Determine the [X, Y] coordinate at the center of the cell enclosing the given text.  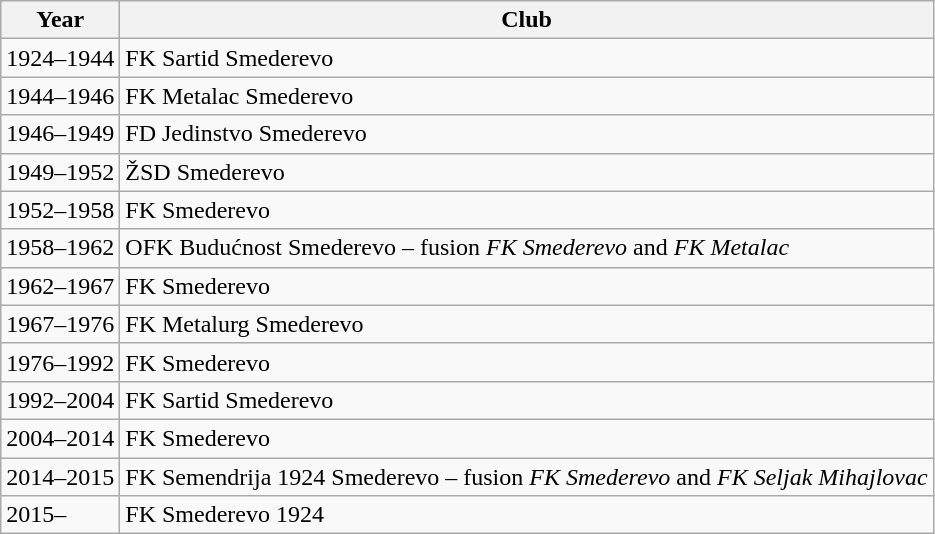
1924–1944 [60, 58]
FK Metalurg Smederevo [526, 324]
1952–1958 [60, 210]
1992–2004 [60, 400]
FK Metalac Smederevo [526, 96]
OFK Budućnost Smederevo – fusion FK Smederevo and FK Metalac [526, 248]
1976–1992 [60, 362]
FK Semendrija 1924 Smederevo – fusion FK Smederevo and FK Seljak Mihajlovac [526, 477]
2015– [60, 515]
1958–1962 [60, 248]
FD Jedinstvo Smederevo [526, 134]
1962–1967 [60, 286]
1949–1952 [60, 172]
Club [526, 20]
1967–1976 [60, 324]
1944–1946 [60, 96]
2014–2015 [60, 477]
2004–2014 [60, 438]
ŽSD Smederevo [526, 172]
Year [60, 20]
FK Smederevo 1924 [526, 515]
1946–1949 [60, 134]
